Detect which cell encompasses the target text, then output its (x, y) center coordinate. 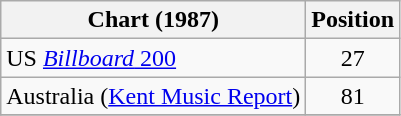
Position (353, 20)
US Billboard 200 (154, 58)
81 (353, 96)
27 (353, 58)
Australia (Kent Music Report) (154, 96)
Chart (1987) (154, 20)
